Return the (X, Y) coordinate for the center point of the cell that contains the specified text.  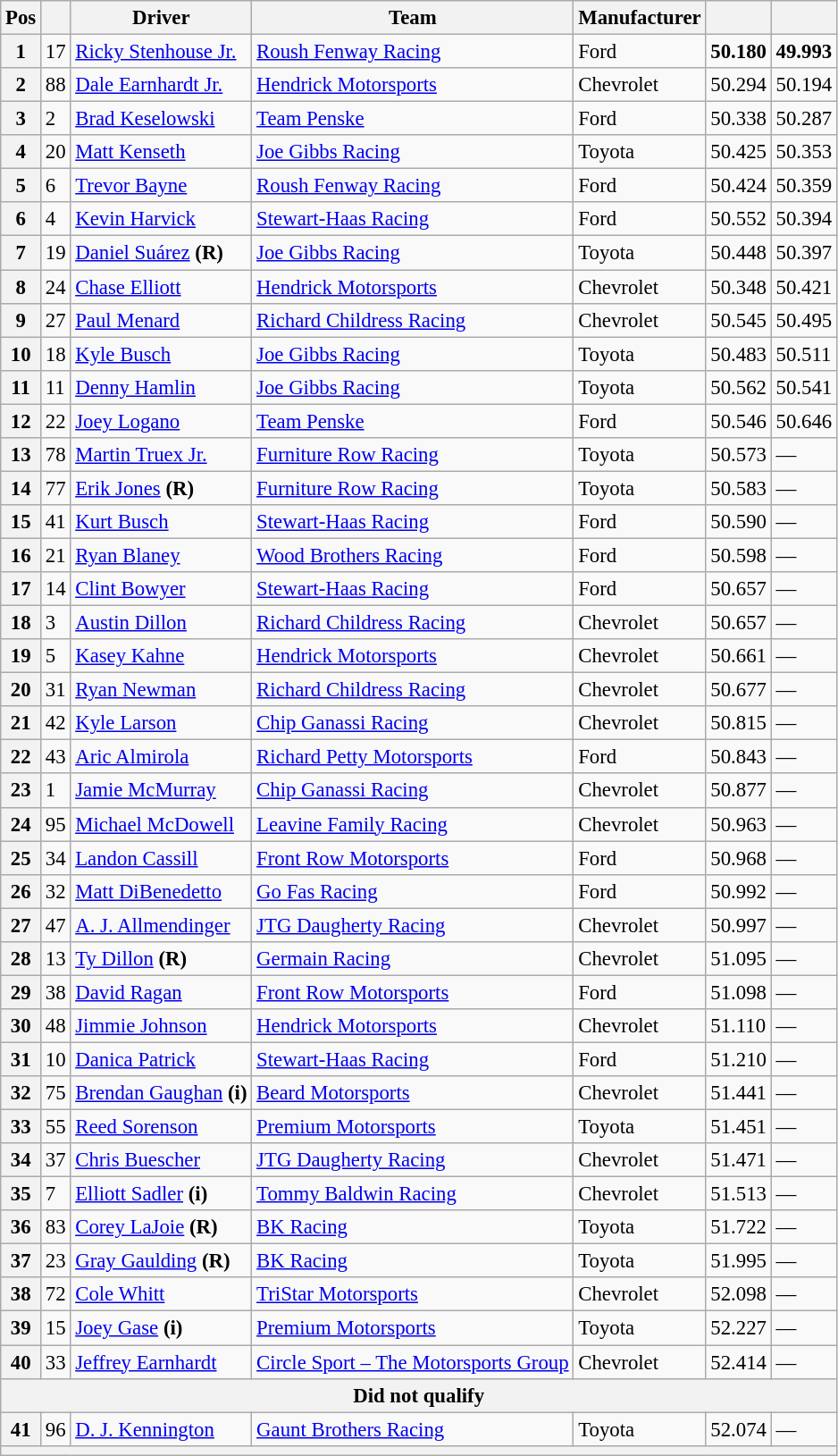
50.815 (738, 723)
Wood Brothers Racing (413, 555)
39 (21, 1328)
Jimmie Johnson (161, 1026)
50.359 (804, 186)
Circle Sport – The Motorsports Group (413, 1362)
Gaunt Brothers Racing (413, 1429)
Richard Petty Motorsports (413, 757)
A. J. Allmendinger (161, 925)
50.348 (738, 287)
50.598 (738, 555)
Germain Racing (413, 959)
Ryan Blaney (161, 555)
16 (21, 555)
Chris Buescher (161, 1160)
Kyle Busch (161, 354)
Reed Sorenson (161, 1127)
50.495 (804, 320)
30 (21, 1026)
50.180 (738, 52)
Ty Dillon (R) (161, 959)
Michael McDowell (161, 824)
51.995 (738, 1261)
50.541 (804, 387)
Manufacturer (640, 18)
Brendan Gaughan (i) (161, 1093)
50.511 (804, 354)
Matt Kenseth (161, 152)
Clint Bowyer (161, 589)
Kurt Busch (161, 522)
TriStar Motorsports (413, 1295)
Brad Keselowski (161, 119)
43 (55, 757)
Corey LaJoie (R) (161, 1227)
51.210 (738, 1059)
50.394 (804, 219)
96 (55, 1429)
48 (55, 1026)
52.098 (738, 1295)
Ryan Newman (161, 690)
Paul Menard (161, 320)
50.552 (738, 219)
9 (21, 320)
51.095 (738, 959)
50.843 (738, 757)
Daniel Suárez (R) (161, 253)
Jeffrey Earnhardt (161, 1362)
26 (21, 891)
78 (55, 455)
47 (55, 925)
50.992 (738, 891)
Pos (21, 18)
52.227 (738, 1328)
51.451 (738, 1127)
50.421 (804, 287)
95 (55, 824)
Gray Gaulding (R) (161, 1261)
50.646 (804, 421)
D. J. Kennington (161, 1429)
52.414 (738, 1362)
50.562 (738, 387)
77 (55, 488)
55 (55, 1127)
51.441 (738, 1093)
Cole Whitt (161, 1295)
50.877 (738, 791)
25 (21, 858)
Matt DiBenedetto (161, 891)
50.583 (738, 488)
50.997 (738, 925)
50.425 (738, 152)
Denny Hamlin (161, 387)
50.397 (804, 253)
36 (21, 1227)
50.194 (804, 85)
Leavine Family Racing (413, 824)
Kasey Kahne (161, 656)
Martin Truex Jr. (161, 455)
51.722 (738, 1227)
51.098 (738, 992)
Tommy Baldwin Racing (413, 1194)
72 (55, 1295)
50.677 (738, 690)
88 (55, 85)
50.483 (738, 354)
Joey Logano (161, 421)
Driver (161, 18)
75 (55, 1093)
50.963 (738, 824)
Dale Earnhardt Jr. (161, 85)
Jamie McMurray (161, 791)
52.074 (738, 1429)
28 (21, 959)
Elliott Sadler (i) (161, 1194)
Joey Gase (i) (161, 1328)
Ricky Stenhouse Jr. (161, 52)
40 (21, 1362)
8 (21, 287)
Landon Cassill (161, 858)
David Ragan (161, 992)
50.353 (804, 152)
50.661 (738, 656)
Team (413, 18)
51.471 (738, 1160)
50.424 (738, 186)
50.590 (738, 522)
Did not qualify (419, 1395)
50.294 (738, 85)
50.573 (738, 455)
83 (55, 1227)
35 (21, 1194)
Erik Jones (R) (161, 488)
Austin Dillon (161, 623)
50.448 (738, 253)
50.546 (738, 421)
29 (21, 992)
Aric Almirola (161, 757)
49.993 (804, 52)
Danica Patrick (161, 1059)
50.287 (804, 119)
51.110 (738, 1026)
50.968 (738, 858)
50.545 (738, 320)
Kyle Larson (161, 723)
12 (21, 421)
Kevin Harvick (161, 219)
42 (55, 723)
50.338 (738, 119)
Beard Motorsports (413, 1093)
Trevor Bayne (161, 186)
Go Fas Racing (413, 891)
Chase Elliott (161, 287)
51.513 (738, 1194)
